Scan for the cell matching the given text and deliver its (X, Y) coordinate at center. 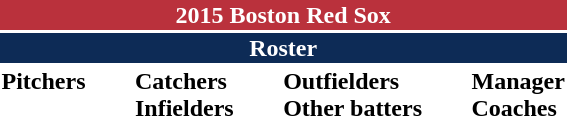
2015 Boston Red Sox (283, 15)
Roster (283, 48)
